Scan for the cell matching the given text and deliver its [x, y] coordinate at center. 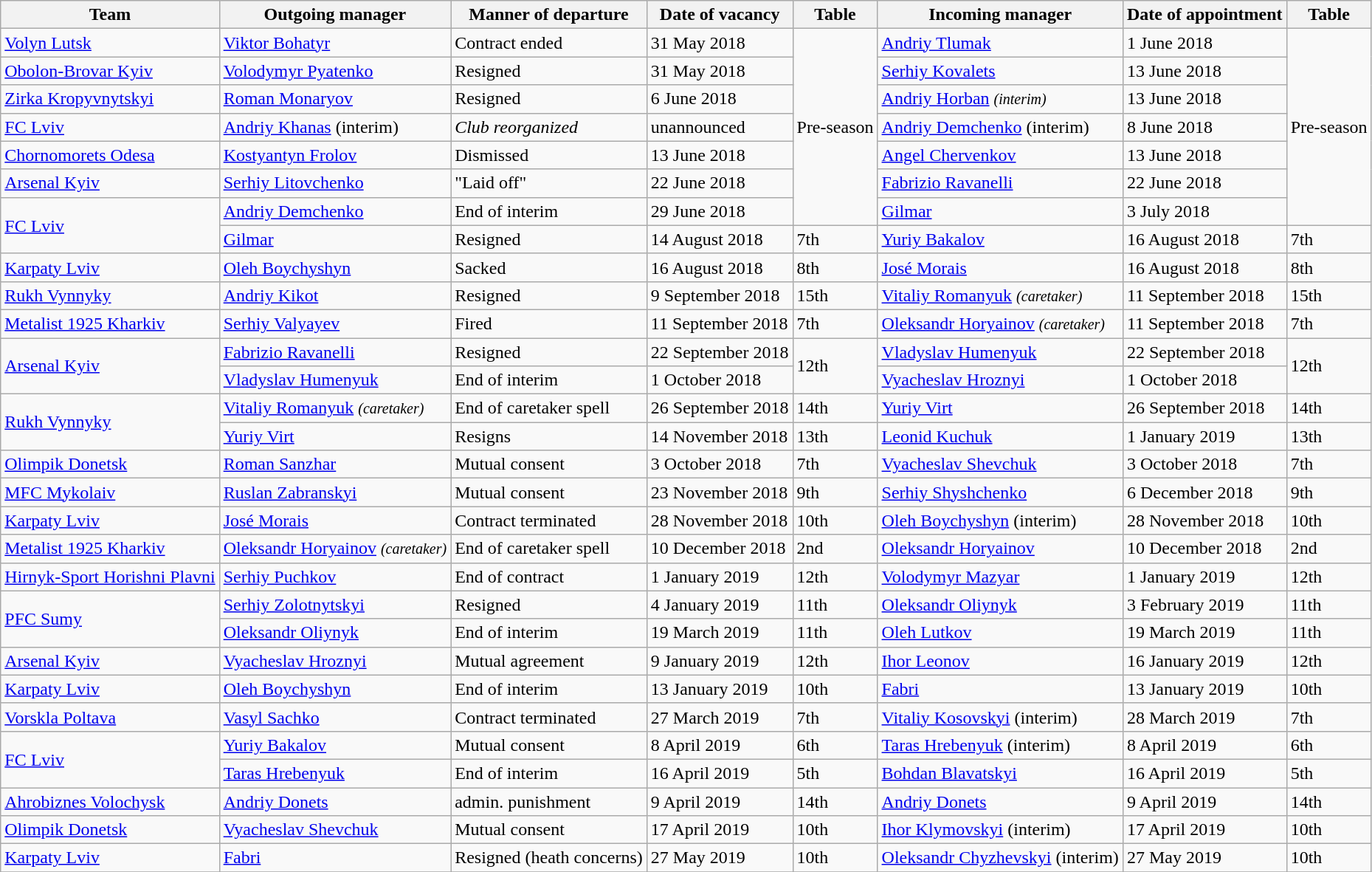
Andriy Tlumak [1000, 43]
Vasyl Sachko [335, 717]
Vorskla Poltava [110, 717]
Mutual agreement [549, 661]
28 March 2019 [1204, 717]
Oleksandr Chyzhevskyi (interim) [1000, 858]
unannounced [720, 127]
Serhiy Valyayev [335, 323]
14 November 2018 [720, 436]
6 June 2018 [720, 99]
Vitaliy Kosovskyi (interim) [1000, 717]
Kostyantyn Frolov [335, 155]
"Laid off" [549, 183]
Hirnyk-Sport Horishni Plavni [110, 577]
Contract ended [549, 43]
Volyn Lutsk [110, 43]
27 March 2019 [720, 717]
Date of vacancy [720, 15]
Outgoing manager [335, 15]
Zirka Kropyvnytskyi [110, 99]
Ihor Klymovskyi (interim) [1000, 830]
Sacked [549, 267]
Team [110, 15]
1 June 2018 [1204, 43]
Serhiy Zolotnytskyi [335, 605]
Roman Monaryov [335, 99]
Obolon-Brovar Kyiv [110, 71]
MFC Mykolaiv [110, 492]
23 November 2018 [720, 492]
Taras Hrebenyuk [335, 773]
Manner of departure [549, 15]
Angel Chervenkov [1000, 155]
Andriy Khanas (interim) [335, 127]
admin. punishment [549, 801]
End of contract [549, 577]
3 February 2019 [1204, 605]
Club reorganized [549, 127]
PFC Sumy [110, 619]
Ruslan Zabranskyi [335, 492]
Viktor Bohatyr [335, 43]
Andriy Kikot [335, 295]
Andriy Demchenko [335, 211]
9 September 2018 [720, 295]
Andriy Demchenko (interim) [1000, 127]
Serhiy Shyshchenko [1000, 492]
Serhiy Litovchenko [335, 183]
29 June 2018 [720, 211]
Chornomorets Odesa [110, 155]
Resigned (heath concerns) [549, 858]
Oleh Boychyshyn (interim) [1000, 521]
16 January 2019 [1204, 661]
Serhiy Puchkov [335, 577]
3 July 2018 [1204, 211]
6 December 2018 [1204, 492]
Leonid Kuchuk [1000, 436]
8 June 2018 [1204, 127]
Oleksandr Horyainov [1000, 549]
Ihor Leonov [1000, 661]
Serhiy Kovalets [1000, 71]
Volodymyr Mazyar [1000, 577]
4 January 2019 [720, 605]
Ahrobiznes Volochysk [110, 801]
Dismissed [549, 155]
Roman Sanzhar [335, 464]
14 August 2018 [720, 239]
Oleh Lutkov [1000, 633]
Resigns [549, 436]
9 January 2019 [720, 661]
Incoming manager [1000, 15]
Andriy Horban (interim) [1000, 99]
Date of appointment [1204, 15]
Bohdan Blavatskyi [1000, 773]
Taras Hrebenyuk (interim) [1000, 745]
Volodymyr Pyatenko [335, 71]
Fired [549, 323]
